Return the (X, Y) coordinate for the center point of the cell that contains the specified text.  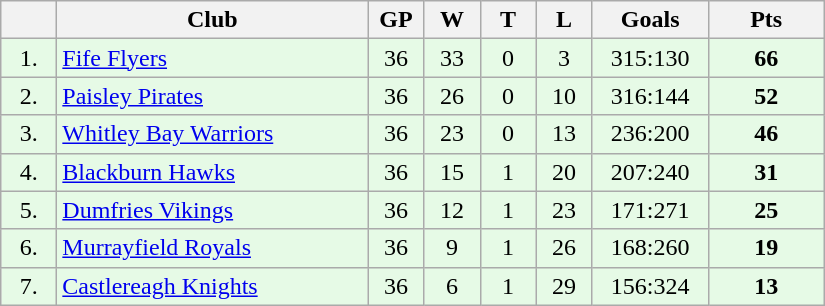
5. (29, 210)
7. (29, 286)
171:271 (650, 210)
315:130 (650, 58)
6 (452, 286)
1. (29, 58)
Paisley Pirates (212, 96)
Fife Flyers (212, 58)
156:324 (650, 286)
12 (452, 210)
52 (766, 96)
Whitley Bay Warriors (212, 134)
316:144 (650, 96)
20 (564, 172)
4. (29, 172)
3 (564, 58)
Pts (766, 20)
W (452, 20)
10 (564, 96)
GP (396, 20)
31 (766, 172)
Murrayfield Royals (212, 248)
Goals (650, 20)
Blackburn Hawks (212, 172)
L (564, 20)
Castlereagh Knights (212, 286)
25 (766, 210)
168:260 (650, 248)
6. (29, 248)
66 (766, 58)
Dumfries Vikings (212, 210)
T (508, 20)
46 (766, 134)
207:240 (650, 172)
29 (564, 286)
19 (766, 248)
Club (212, 20)
2. (29, 96)
236:200 (650, 134)
15 (452, 172)
33 (452, 58)
3. (29, 134)
9 (452, 248)
